Scan for the cell matching the given text and deliver its (X, Y) coordinate at center. 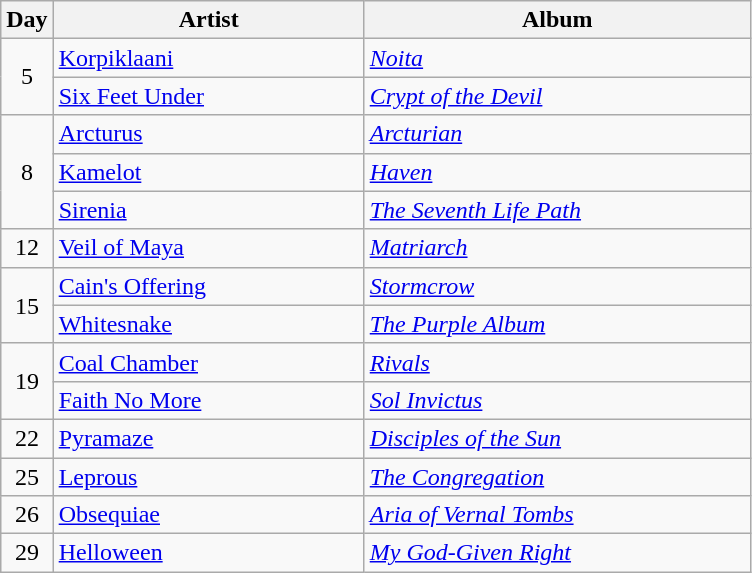
Pyramaze (208, 438)
Arcturus (208, 134)
Day (27, 20)
Haven (557, 172)
Artist (208, 20)
Korpiklaani (208, 58)
Veil of Maya (208, 248)
Helloween (208, 553)
19 (27, 381)
Aria of Vernal Tombs (557, 515)
Obsequiae (208, 515)
Rivals (557, 362)
Kamelot (208, 172)
The Purple Album (557, 324)
29 (27, 553)
Cain's Offering (208, 286)
26 (27, 515)
The Congregation (557, 477)
Leprous (208, 477)
22 (27, 438)
Sirenia (208, 210)
Disciples of the Sun (557, 438)
Coal Chamber (208, 362)
Crypt of the Devil (557, 96)
25 (27, 477)
8 (27, 172)
Noita (557, 58)
Whitesnake (208, 324)
5 (27, 77)
My God-Given Right (557, 553)
12 (27, 248)
Arcturian (557, 134)
Stormcrow (557, 286)
Album (557, 20)
Faith No More (208, 400)
15 (27, 305)
Six Feet Under (208, 96)
Matriarch (557, 248)
Sol Invictus (557, 400)
The Seventh Life Path (557, 210)
